From the cell containing the given text, extract its center point as (X, Y) coordinate. 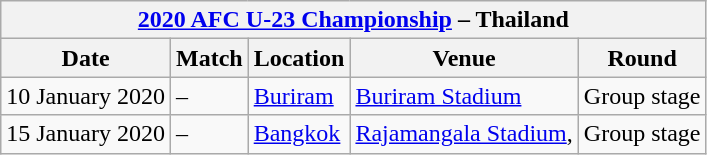
10 January 2020 (86, 96)
Location (299, 58)
2020 AFC U-23 Championship – Thailand (354, 20)
Match (209, 58)
Venue (464, 58)
15 January 2020 (86, 134)
Buriram (299, 96)
Bangkok (299, 134)
Round (642, 58)
Date (86, 58)
Buriram Stadium (464, 96)
Rajamangala Stadium, (464, 134)
